Return the (x, y) coordinate for the center point of the cell that contains the specified text.  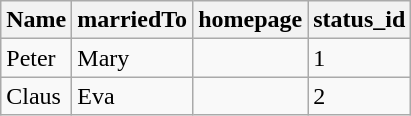
Claus (36, 96)
Name (36, 20)
Peter (36, 58)
Mary (132, 58)
marriedTo (132, 20)
status_id (360, 20)
Eva (132, 96)
homepage (250, 20)
1 (360, 58)
2 (360, 96)
